Identify which cell holds the provided text, then report its (X, Y) central coordinate. 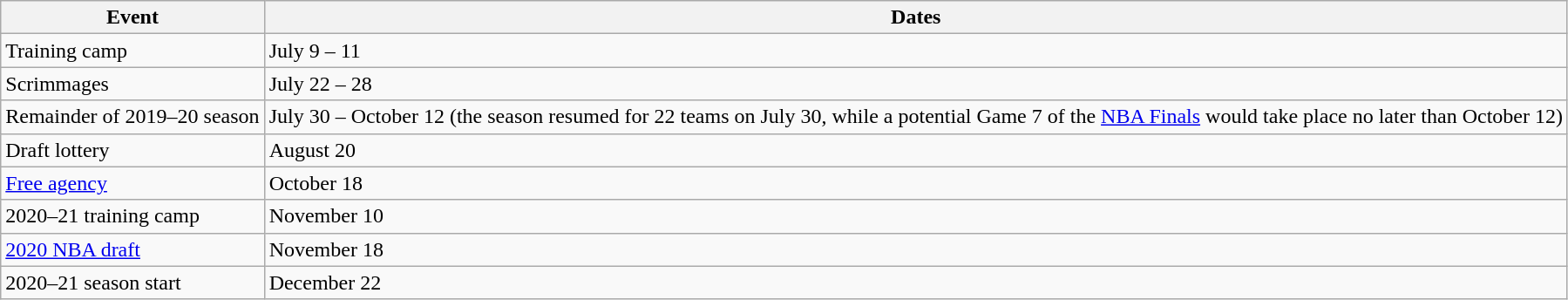
August 20 (915, 150)
Remainder of 2019–20 season (132, 117)
Scrimmages (132, 84)
Event (132, 17)
Free agency (132, 183)
July 9 – 11 (915, 51)
2020–21 season start (132, 283)
July 22 – 28 (915, 84)
2020 NBA draft (132, 249)
November 18 (915, 249)
December 22 (915, 283)
Draft lottery (132, 150)
2020–21 training camp (132, 216)
November 10 (915, 216)
Dates (915, 17)
Training camp (132, 51)
October 18 (915, 183)
